Output the (x, y) coordinate of the center of the cell containing the given text.  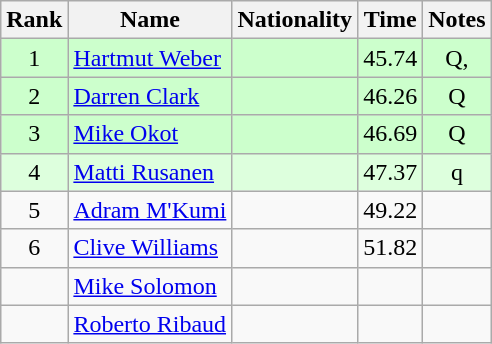
6 (34, 248)
Time (390, 20)
46.26 (390, 96)
45.74 (390, 58)
1 (34, 58)
Mike Okot (150, 134)
5 (34, 210)
Notes (457, 20)
51.82 (390, 248)
Rank (34, 20)
Hartmut Weber (150, 58)
46.69 (390, 134)
Roberto Ribaud (150, 324)
Darren Clark (150, 96)
47.37 (390, 172)
Mike Solomon (150, 286)
Q, (457, 58)
4 (34, 172)
3 (34, 134)
Adram M'Kumi (150, 210)
49.22 (390, 210)
Matti Rusanen (150, 172)
Name (150, 20)
2 (34, 96)
Nationality (295, 20)
Clive Williams (150, 248)
q (457, 172)
